Extract the (x, y) coordinate from the center of the cell holding the provided text.  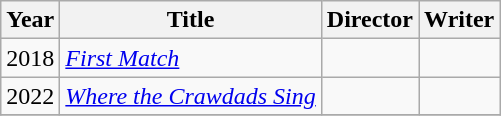
First Match (190, 58)
Where the Crawdads Sing (190, 96)
Director (370, 20)
2018 (30, 58)
2022 (30, 96)
Writer (460, 20)
Year (30, 20)
Title (190, 20)
